Return (x, y) of the center of cell containing provided text 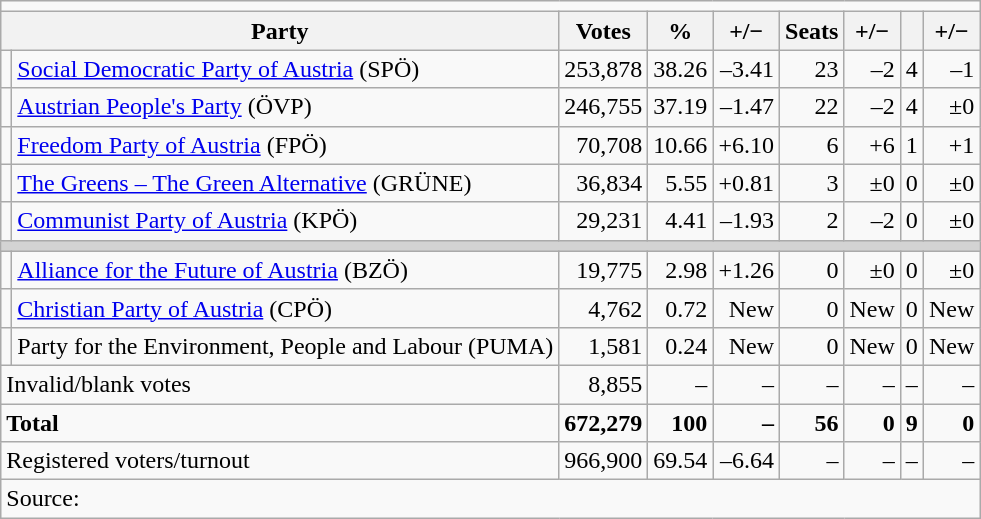
29,231 (604, 221)
Registered voters/turnout (280, 461)
6 (812, 145)
8,855 (604, 384)
966,900 (604, 461)
Seats (812, 31)
Source: (490, 499)
Freedom Party of Austria (FPÖ) (286, 145)
4,762 (604, 308)
+6.10 (746, 145)
+1 (951, 145)
253,878 (604, 69)
+0.81 (746, 183)
70,708 (604, 145)
5.55 (680, 183)
37.19 (680, 107)
Total (280, 423)
+6 (872, 145)
–1 (951, 69)
Austrian People's Party (ÖVP) (286, 107)
Social Democratic Party of Austria (SPÖ) (286, 69)
2.98 (680, 270)
–1.93 (746, 221)
10.66 (680, 145)
9 (912, 423)
The Greens – The Green Alternative (GRÜNE) (286, 183)
38.26 (680, 69)
Christian Party of Austria (CPÖ) (286, 308)
+1.26 (746, 270)
23 (812, 69)
36,834 (604, 183)
100 (680, 423)
3 (812, 183)
4.41 (680, 221)
22 (812, 107)
672,279 (604, 423)
Votes (604, 31)
19,775 (604, 270)
Alliance for the Future of Austria (BZÖ) (286, 270)
–6.64 (746, 461)
2 (812, 221)
–3.41 (746, 69)
1,581 (604, 346)
69.54 (680, 461)
Communist Party of Austria (KPÖ) (286, 221)
56 (812, 423)
Party for the Environment, People and Labour (PUMA) (286, 346)
246,755 (604, 107)
–1.47 (746, 107)
Party (280, 31)
0.24 (680, 346)
0.72 (680, 308)
1 (912, 145)
Invalid/blank votes (280, 384)
% (680, 31)
